Capture the cell that displays the provided text and extract its [X, Y] central coordinate. 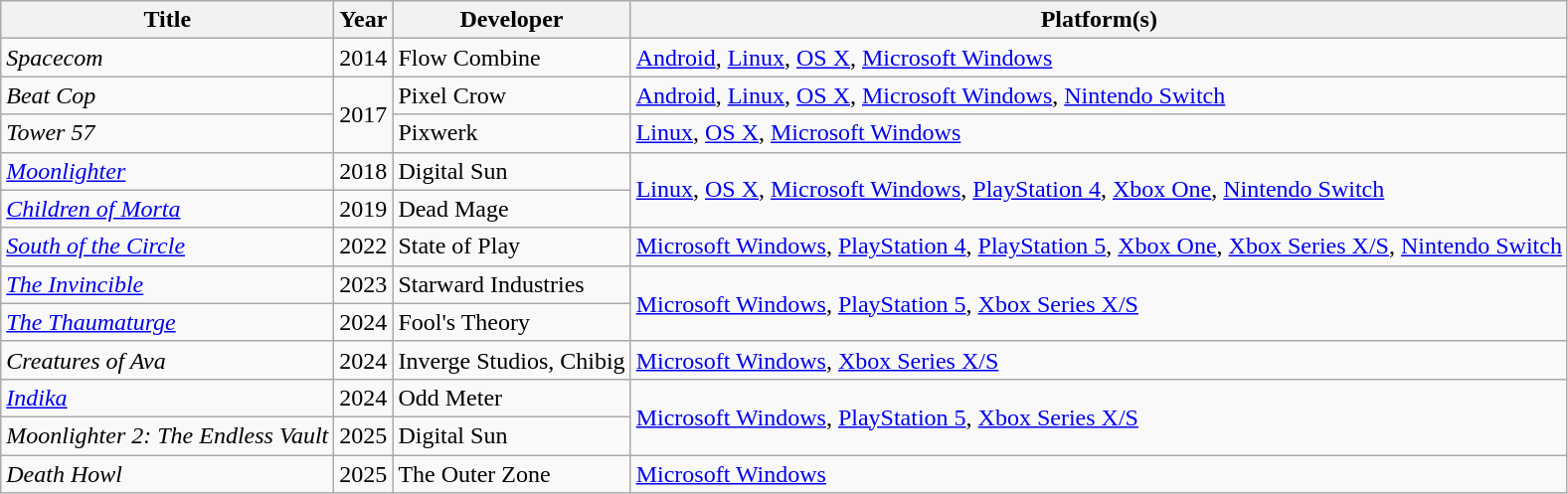
Creatures of Ava [167, 360]
Moonlighter [167, 171]
Starward Industries [511, 284]
2017 [364, 114]
Beat Cop [167, 95]
Indika [167, 398]
Android, Linux, OS X, Microsoft Windows [1099, 58]
2023 [364, 284]
Flow Combine [511, 58]
Odd Meter [511, 398]
The Thaumaturge [167, 322]
Pixwerk [511, 133]
Title [167, 20]
2022 [364, 247]
2018 [364, 171]
Spacecom [167, 58]
Fool's Theory [511, 322]
Platform(s) [1099, 20]
Year [364, 20]
Pixel Crow [511, 95]
Moonlighter 2: The Endless Vault [167, 435]
Death Howl [167, 474]
Inverge Studios, Chibig [511, 360]
Children of Morta [167, 209]
Microsoft Windows, Xbox Series X/S [1099, 360]
Linux, OS X, Microsoft Windows, PlayStation 4, Xbox One, Nintendo Switch [1099, 190]
State of Play [511, 247]
Microsoft Windows, PlayStation 4, PlayStation 5, Xbox One, Xbox Series X/S, Nintendo Switch [1099, 247]
The Invincible [167, 284]
The Outer Zone [511, 474]
Tower 57 [167, 133]
South of the Circle [167, 247]
Dead Mage [511, 209]
2014 [364, 58]
2019 [364, 209]
Linux, OS X, Microsoft Windows [1099, 133]
Microsoft Windows [1099, 474]
Android, Linux, OS X, Microsoft Windows, Nintendo Switch [1099, 95]
Developer [511, 20]
